From the cell containing the given text, extract its center point as [X, Y] coordinate. 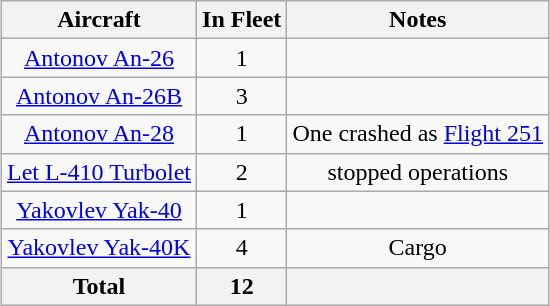
Antonov An-28 [98, 134]
Total [98, 286]
Yakovlev Yak-40K [98, 248]
Notes [418, 20]
Antonov An-26 [98, 58]
Yakovlev Yak-40 [98, 210]
Let L-410 Turbolet [98, 172]
3 [242, 96]
Cargo [418, 248]
In Fleet [242, 20]
2 [242, 172]
12 [242, 286]
stopped operations [418, 172]
Aircraft [98, 20]
Antonov An-26B [98, 96]
One crashed as Flight 251 [418, 134]
4 [242, 248]
